From the cell containing the given text, extract its center point as [x, y] coordinate. 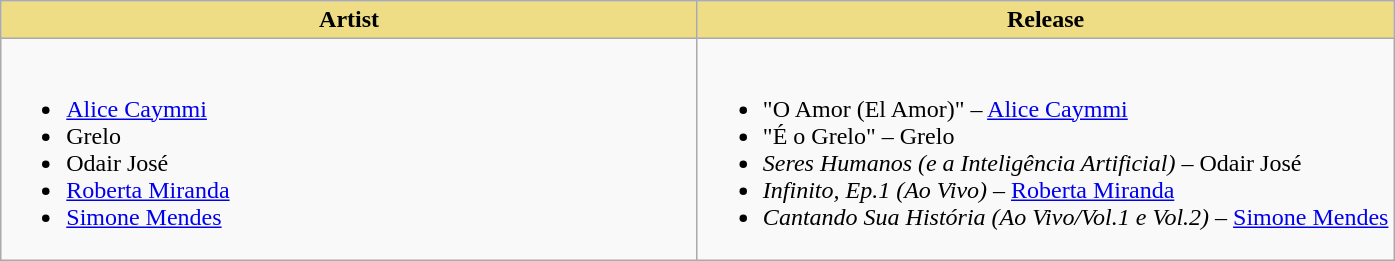
Artist [350, 20]
Alice CaymmiGreloOdair JoséRoberta MirandaSimone Mendes [350, 150]
Release [1046, 20]
